Capture the cell that displays the provided text and extract its (X, Y) central coordinate. 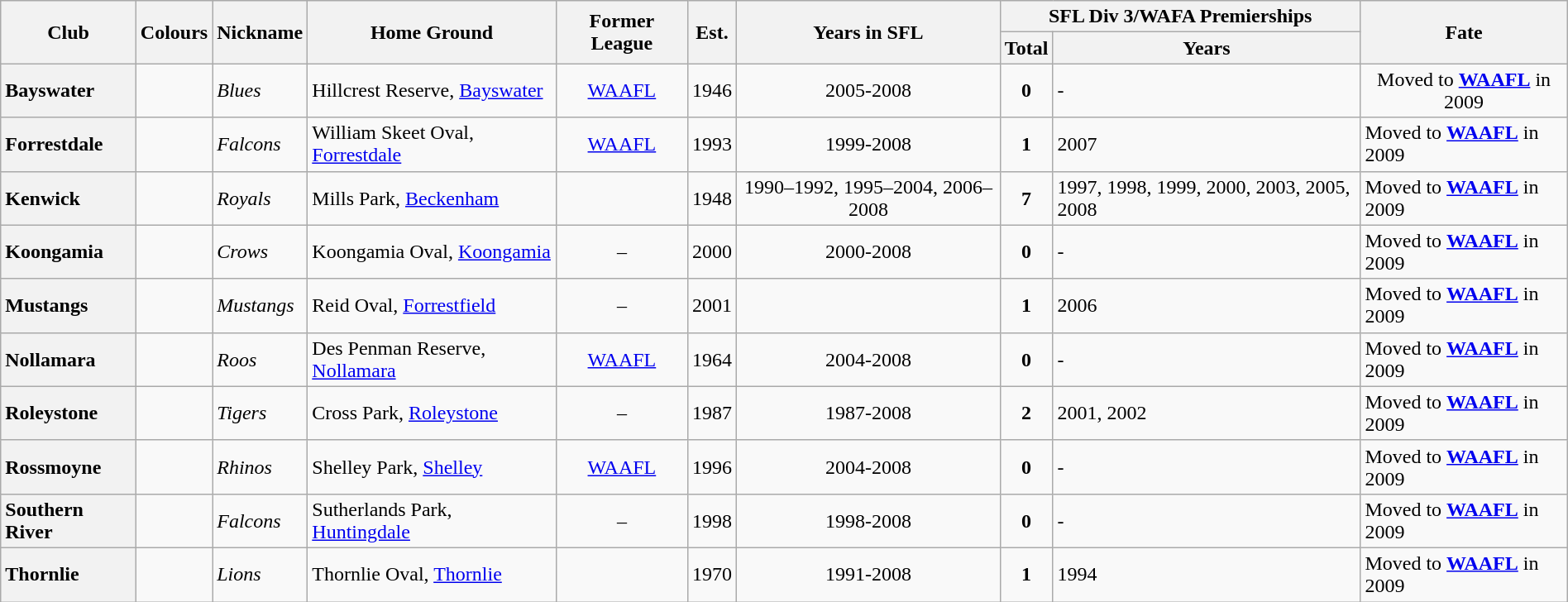
William Skeet Oval, Forrestdale (432, 144)
Rhinos (260, 466)
Reid Oval, Forrestfield (432, 306)
1964 (713, 359)
2 (1026, 413)
2001 (713, 306)
Tigers (260, 413)
Home Ground (432, 32)
Royals (260, 198)
Shelley Park, Shelley (432, 466)
2005-2008 (868, 91)
1993 (713, 144)
Total (1026, 48)
Thornlie (69, 574)
2000-2008 (868, 251)
1948 (713, 198)
2000 (713, 251)
Crows (260, 251)
1994 (1207, 574)
Des Penman Reserve, Nollamara (432, 359)
Years in SFL (868, 32)
Thornlie Oval, Thornlie (432, 574)
Mills Park, Beckenham (432, 198)
1998-2008 (868, 521)
Nickname (260, 32)
Nollamara (69, 359)
Roleystone (69, 413)
Bayswater (69, 91)
Club (69, 32)
Southern River (69, 521)
Sutherlands Park, Huntingdale (432, 521)
Years (1207, 48)
SFL Div 3/WAFA Premierships (1180, 17)
1998 (713, 521)
Roos (260, 359)
1946 (713, 91)
1999-2008 (868, 144)
1996 (713, 466)
1970 (713, 574)
Hillcrest Reserve, Bayswater (432, 91)
Fate (1464, 32)
1987-2008 (868, 413)
1990–1992, 1995–2004, 2006–2008 (868, 198)
Colours (174, 32)
2001, 2002 (1207, 413)
2007 (1207, 144)
Lions (260, 574)
1991-2008 (868, 574)
Koongamia (69, 251)
Forrestdale (69, 144)
Former League (622, 32)
1997, 1998, 1999, 2000, 2003, 2005, 2008 (1207, 198)
Kenwick (69, 198)
Est. (713, 32)
Blues (260, 91)
1987 (713, 413)
2006 (1207, 306)
Rossmoyne (69, 466)
Koongamia Oval, Koongamia (432, 251)
7 (1026, 198)
Cross Park, Roleystone (432, 413)
